Extract the [X, Y] coordinate from the center of the cell holding the provided text.  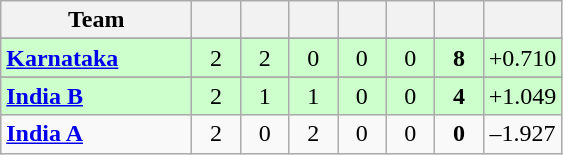
India A [96, 134]
+1.049 [522, 96]
India B [96, 96]
4 [460, 96]
8 [460, 58]
–1.927 [522, 134]
Karnataka [96, 58]
Team [96, 20]
+0.710 [522, 58]
